Pinpoint the cell where the given text exists, returning its [X, Y] midpoint coordinate. 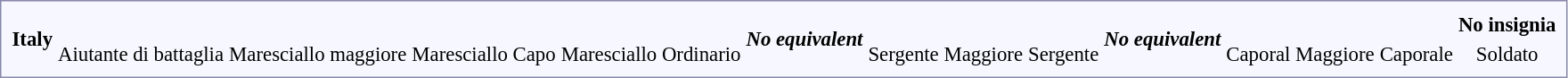
Sergente [1063, 54]
No insignia [1507, 24]
Maresciallo Ordinario [650, 54]
Soldato [1507, 54]
Sergente Maggiore [946, 54]
Caporale [1417, 54]
Maresciallo Capo [484, 54]
Italy [32, 39]
Aiutante di battaglia [141, 54]
Maresciallo maggiore [318, 54]
Caporal Maggiore [1301, 54]
